Find where the given text appears and provide that cell's center as (x, y) coordinate. 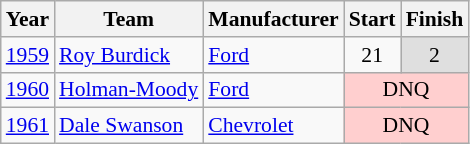
Finish (435, 19)
Team (128, 19)
21 (372, 55)
1961 (28, 126)
Roy Burdick (128, 55)
Holman-Moody (128, 90)
1960 (28, 90)
Year (28, 19)
Start (372, 19)
Dale Swanson (128, 126)
Chevrolet (273, 126)
2 (435, 55)
Manufacturer (273, 19)
1959 (28, 55)
